Determine the (x, y) coordinate at the center of the cell enclosing the given text.  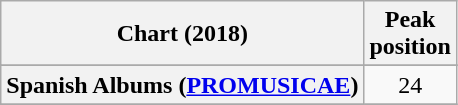
24 (410, 85)
Peak position (410, 34)
Chart (2018) (182, 34)
Spanish Albums (PROMUSICAE) (182, 85)
